Scan for the cell matching the given text and deliver its [X, Y] coordinate at center. 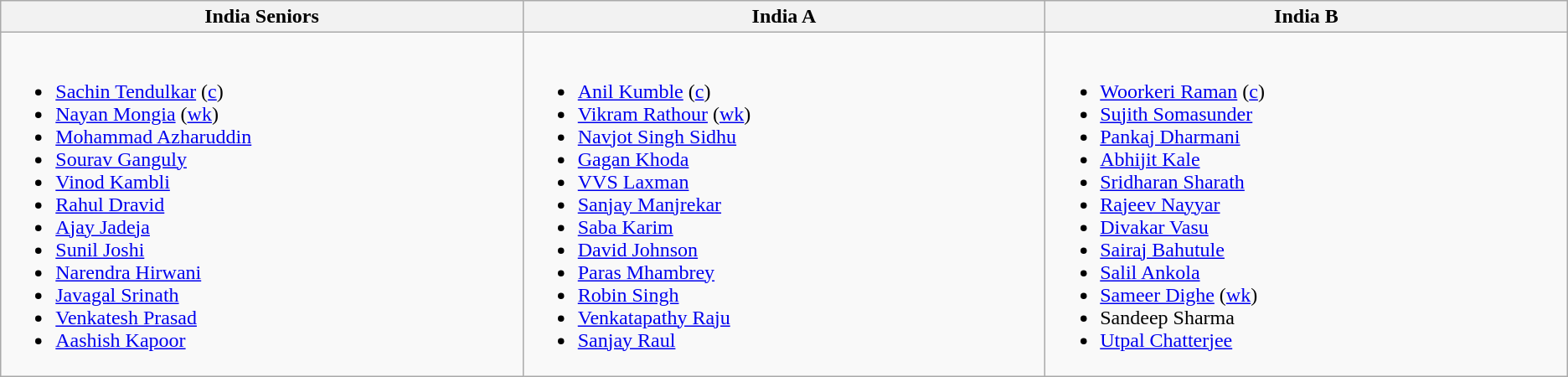
India Seniors [261, 17]
India A [784, 17]
India B [1307, 17]
